Identify which cell holds the provided text, then report its [x, y] central coordinate. 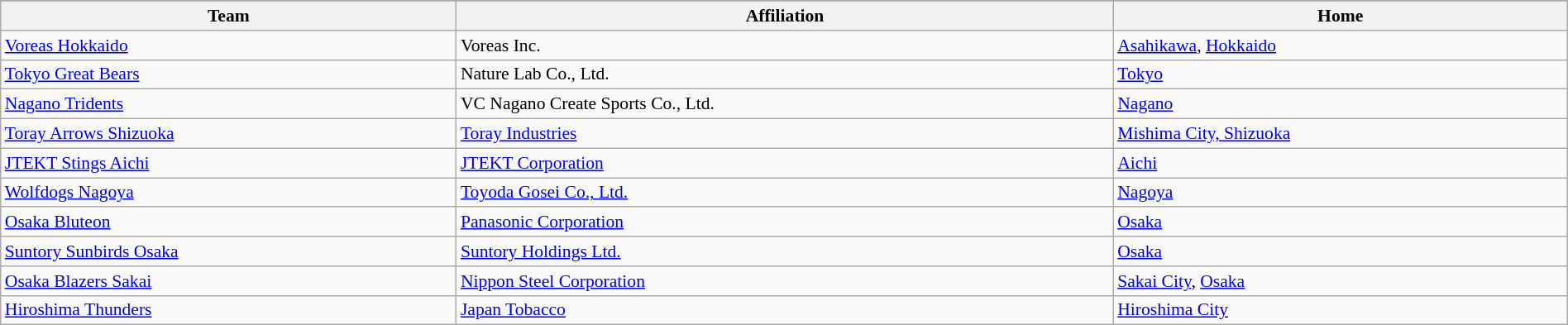
Suntory Holdings Ltd. [785, 251]
Sakai City, Osaka [1340, 281]
Voreas Hokkaido [228, 45]
Tokyo Great Bears [228, 74]
Voreas Inc. [785, 45]
JTEKT Stings Aichi [228, 163]
Nagano [1340, 104]
Nagano Tridents [228, 104]
Aichi [1340, 163]
Panasonic Corporation [785, 222]
JTEKT Corporation [785, 163]
Hiroshima City [1340, 310]
Mishima City, Shizuoka [1340, 134]
Osaka Bluteon [228, 222]
Toyoda Gosei Co., Ltd. [785, 193]
Asahikawa, Hokkaido [1340, 45]
VC Nagano Create Sports Co., Ltd. [785, 104]
Affiliation [785, 16]
Suntory Sunbirds Osaka [228, 251]
Toray Arrows Shizuoka [228, 134]
Nature Lab Co., Ltd. [785, 74]
Wolfdogs Nagoya [228, 193]
Hiroshima Thunders [228, 310]
Japan Tobacco [785, 310]
Home [1340, 16]
Team [228, 16]
Tokyo [1340, 74]
Osaka Blazers Sakai [228, 281]
Nippon Steel Corporation [785, 281]
Nagoya [1340, 193]
Toray Industries [785, 134]
